Determine the [x, y] coordinate at the center of the cell enclosing the given text.  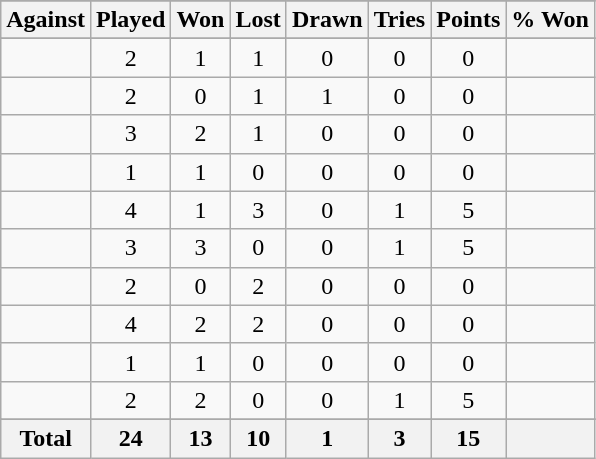
Played [130, 20]
Points [468, 20]
15 [468, 438]
Won [200, 20]
13 [200, 438]
Tries [400, 20]
10 [258, 438]
Total [46, 438]
Lost [258, 20]
% Won [550, 20]
24 [130, 438]
Drawn [327, 20]
Against [46, 20]
